Provide the [x, y] coordinate of the cell's center where the given text is located.  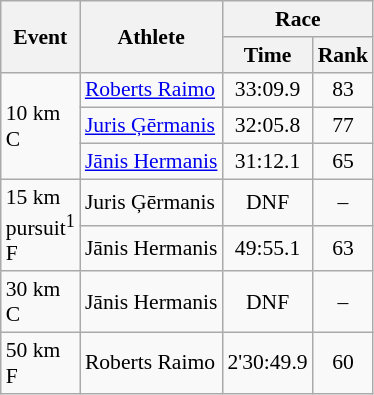
31:12.1 [267, 162]
77 [344, 126]
63 [344, 248]
33:09.9 [267, 90]
Athlete [152, 36]
83 [344, 90]
2'30:49.9 [267, 364]
30 km C [40, 302]
15 km pursuit1 F [40, 225]
32:05.8 [267, 126]
50 km F [40, 364]
49:55.1 [267, 248]
Time [267, 55]
60 [344, 364]
Rank [344, 55]
Event [40, 36]
Race [298, 19]
10 km C [40, 126]
65 [344, 162]
